Identify which cell holds the provided text, then report its [X, Y] central coordinate. 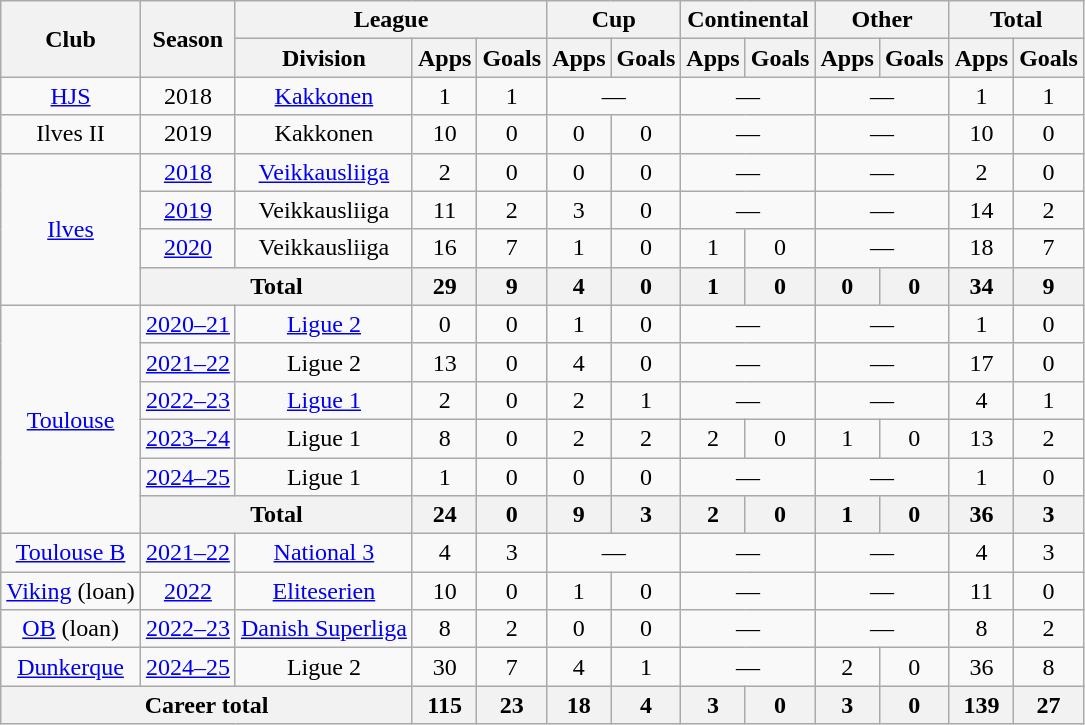
29 [444, 286]
24 [444, 515]
Division [324, 58]
National 3 [324, 553]
Toulouse [71, 419]
Toulouse B [71, 553]
League [390, 20]
2020 [188, 248]
Dunkerque [71, 667]
14 [981, 210]
34 [981, 286]
Ilves [71, 229]
2022 [188, 591]
17 [981, 362]
Ilves II [71, 134]
139 [981, 705]
HJS [71, 96]
Cup [614, 20]
OB (loan) [71, 629]
16 [444, 248]
Season [188, 39]
2020–21 [188, 324]
Career total [207, 705]
Viking (loan) [71, 591]
Continental [748, 20]
115 [444, 705]
Danish Superliga [324, 629]
Other [882, 20]
Club [71, 39]
23 [512, 705]
2023–24 [188, 438]
30 [444, 667]
Eliteserien [324, 591]
27 [1049, 705]
